Pinpoint the cell where the given text exists, returning its [X, Y] midpoint coordinate. 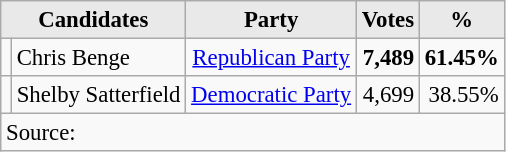
38.55% [462, 95]
Republican Party [272, 58]
4,699 [388, 95]
Chris Benge [98, 58]
Democratic Party [272, 95]
61.45% [462, 58]
Party [272, 20]
Source: [252, 133]
% [462, 20]
Shelby Satterfield [98, 95]
Candidates [94, 20]
Votes [388, 20]
7,489 [388, 58]
